Return the [x, y] coordinate for the center point of the cell that contains the specified text.  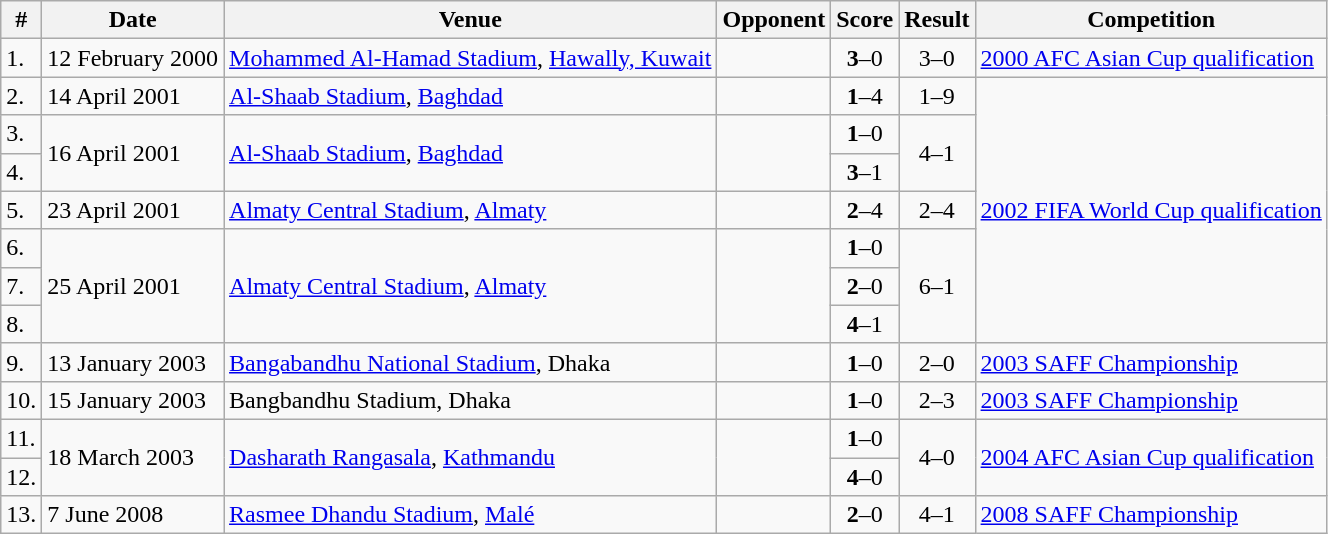
Bangabandhu National Stadium, Dhaka [470, 362]
12. [22, 477]
18 March 2003 [133, 457]
Dasharath Rangasala, Kathmandu [470, 457]
16 April 2001 [133, 153]
5. [22, 210]
Mohammed Al-Hamad Stadium, Hawally, Kuwait [470, 58]
2004 AFC Asian Cup qualification [1151, 457]
11. [22, 438]
1. [22, 58]
25 April 2001 [133, 286]
9. [22, 362]
3–1 [865, 172]
12 February 2000 [133, 58]
2002 FIFA World Cup qualification [1151, 210]
4. [22, 172]
2000 AFC Asian Cup qualification [1151, 58]
6–1 [937, 286]
15 January 2003 [133, 400]
7. [22, 286]
Venue [470, 20]
13. [22, 515]
6. [22, 248]
Competition [1151, 20]
Date [133, 20]
8. [22, 324]
1–9 [937, 96]
# [22, 20]
1–4 [865, 96]
7 June 2008 [133, 515]
10. [22, 400]
Score [865, 20]
3. [22, 134]
Result [937, 20]
Opponent [774, 20]
14 April 2001 [133, 96]
Bangbandhu Stadium, Dhaka [470, 400]
2–3 [937, 400]
2. [22, 96]
23 April 2001 [133, 210]
13 January 2003 [133, 362]
2008 SAFF Championship [1151, 515]
Rasmee Dhandu Stadium, Malé [470, 515]
